Return (x, y) of the center of cell containing provided text 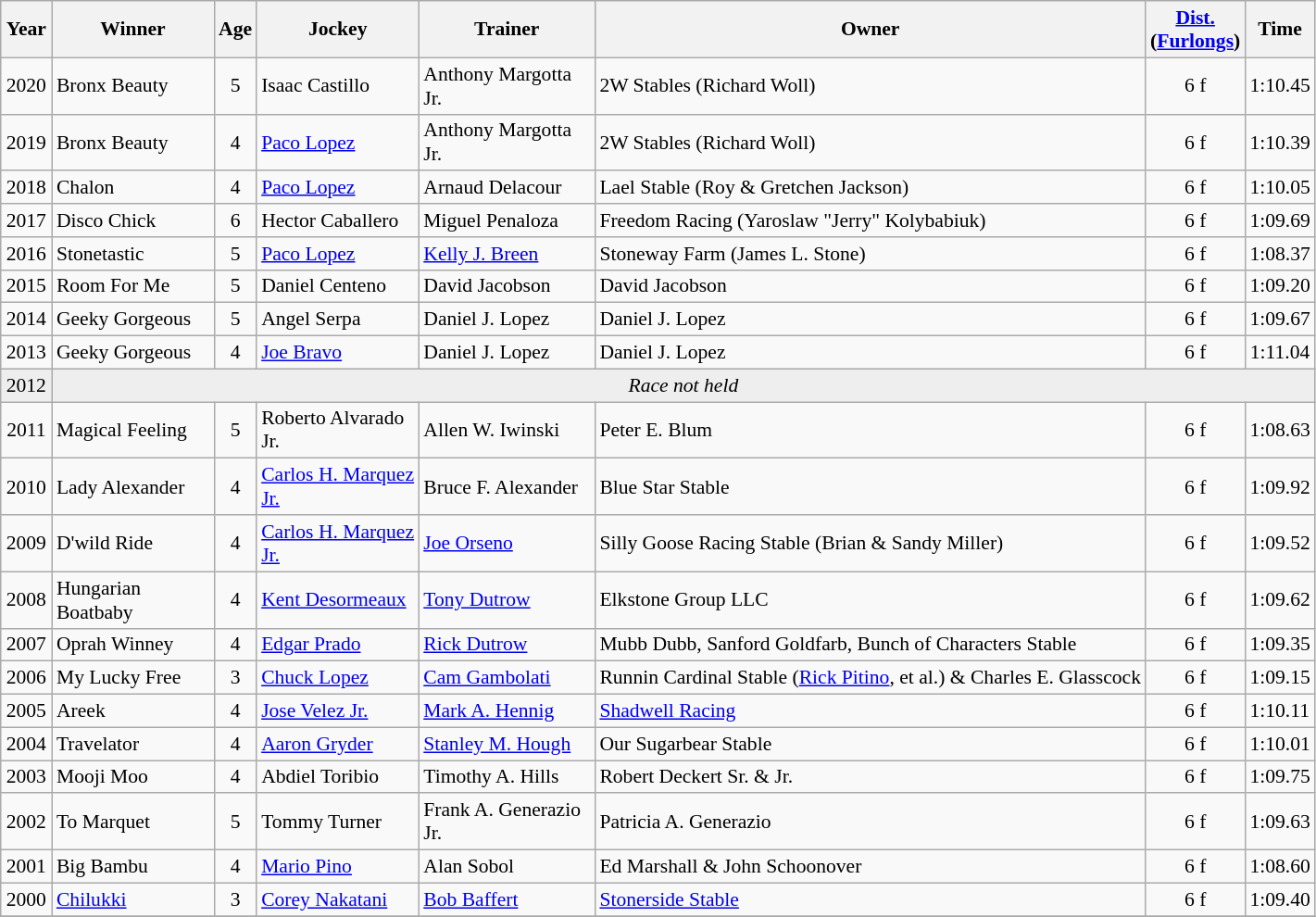
Kent Desormeaux (337, 600)
2000 (26, 899)
Lady Alexander (133, 487)
Age (235, 30)
1:09.40 (1280, 899)
To Marquet (133, 823)
Lael Stable (Roy & Gretchen Jackson) (871, 188)
Alan Sobol (507, 867)
2009 (26, 543)
2007 (26, 645)
Our Sugarbear Stable (871, 744)
Mark A. Hennig (507, 711)
Chuck Lopez (337, 678)
1:09.67 (1280, 320)
1:09.52 (1280, 543)
Shadwell Racing (871, 711)
Magical Feeling (133, 430)
1:10.45 (1280, 85)
Joe Orseno (507, 543)
Disco Chick (133, 220)
Blue Star Stable (871, 487)
Hungarian Boatbaby (133, 600)
Tony Dutrow (507, 600)
Robert Deckert Sr. & Jr. (871, 777)
Trainer (507, 30)
1:10.11 (1280, 711)
Areek (133, 711)
2003 (26, 777)
Patricia A. Generazio (871, 823)
1:10.05 (1280, 188)
Abdiel Toribio (337, 777)
1:08.37 (1280, 254)
Owner (871, 30)
Stoneway Farm (James L. Stone) (871, 254)
Stonetastic (133, 254)
Miguel Penaloza (507, 220)
2006 (26, 678)
Dist. (Furlongs) (1195, 30)
Elkstone Group LLC (871, 600)
Mooji Moo (133, 777)
1:09.63 (1280, 823)
1:08.60 (1280, 867)
Aaron Gryder (337, 744)
Allen W. Iwinski (507, 430)
Bruce F. Alexander (507, 487)
1:11.04 (1280, 353)
1:09.75 (1280, 777)
2014 (26, 320)
Freedom Racing (Yaroslaw "Jerry" Kolybabiuk) (871, 220)
2016 (26, 254)
2008 (26, 600)
Mario Pino (337, 867)
1:09.69 (1280, 220)
1:09.92 (1280, 487)
Edgar Prado (337, 645)
1:10.01 (1280, 744)
Time (1280, 30)
2017 (26, 220)
Jockey (337, 30)
2019 (26, 143)
Runnin Cardinal Stable (Rick Pitino, et al.) & Charles E. Glasscock (871, 678)
2020 (26, 85)
Room For Me (133, 286)
2012 (26, 385)
2015 (26, 286)
D'wild Ride (133, 543)
Frank A. Generazio Jr. (507, 823)
Jose Velez Jr. (337, 711)
Hector Caballero (337, 220)
Tommy Turner (337, 823)
1:09.20 (1280, 286)
Ed Marshall & John Schoonover (871, 867)
Stanley M. Hough (507, 744)
Isaac Castillo (337, 85)
Silly Goose Racing Stable (Brian & Sandy Miller) (871, 543)
2002 (26, 823)
Kelly J. Breen (507, 254)
Peter E. Blum (871, 430)
Chilukki (133, 899)
Cam Gambolati (507, 678)
Big Bambu (133, 867)
2011 (26, 430)
1:08.63 (1280, 430)
1:10.39 (1280, 143)
2001 (26, 867)
Joe Bravo (337, 353)
2004 (26, 744)
Travelator (133, 744)
Oprah Winney (133, 645)
My Lucky Free (133, 678)
1:09.62 (1280, 600)
Race not held (683, 385)
Chalon (133, 188)
Rick Dutrow (507, 645)
Arnaud Delacour (507, 188)
Angel Serpa (337, 320)
1:09.15 (1280, 678)
2018 (26, 188)
2013 (26, 353)
1:09.35 (1280, 645)
Roberto Alvarado Jr. (337, 430)
Year (26, 30)
Bob Baffert (507, 899)
Mubb Dubb, Sanford Goldfarb, Bunch of Characters Stable (871, 645)
Stonerside Stable (871, 899)
Corey Nakatani (337, 899)
2010 (26, 487)
Timothy A. Hills (507, 777)
2005 (26, 711)
Winner (133, 30)
6 (235, 220)
Daniel Centeno (337, 286)
